Output the (x, y) coordinate of the center of the cell containing the given text.  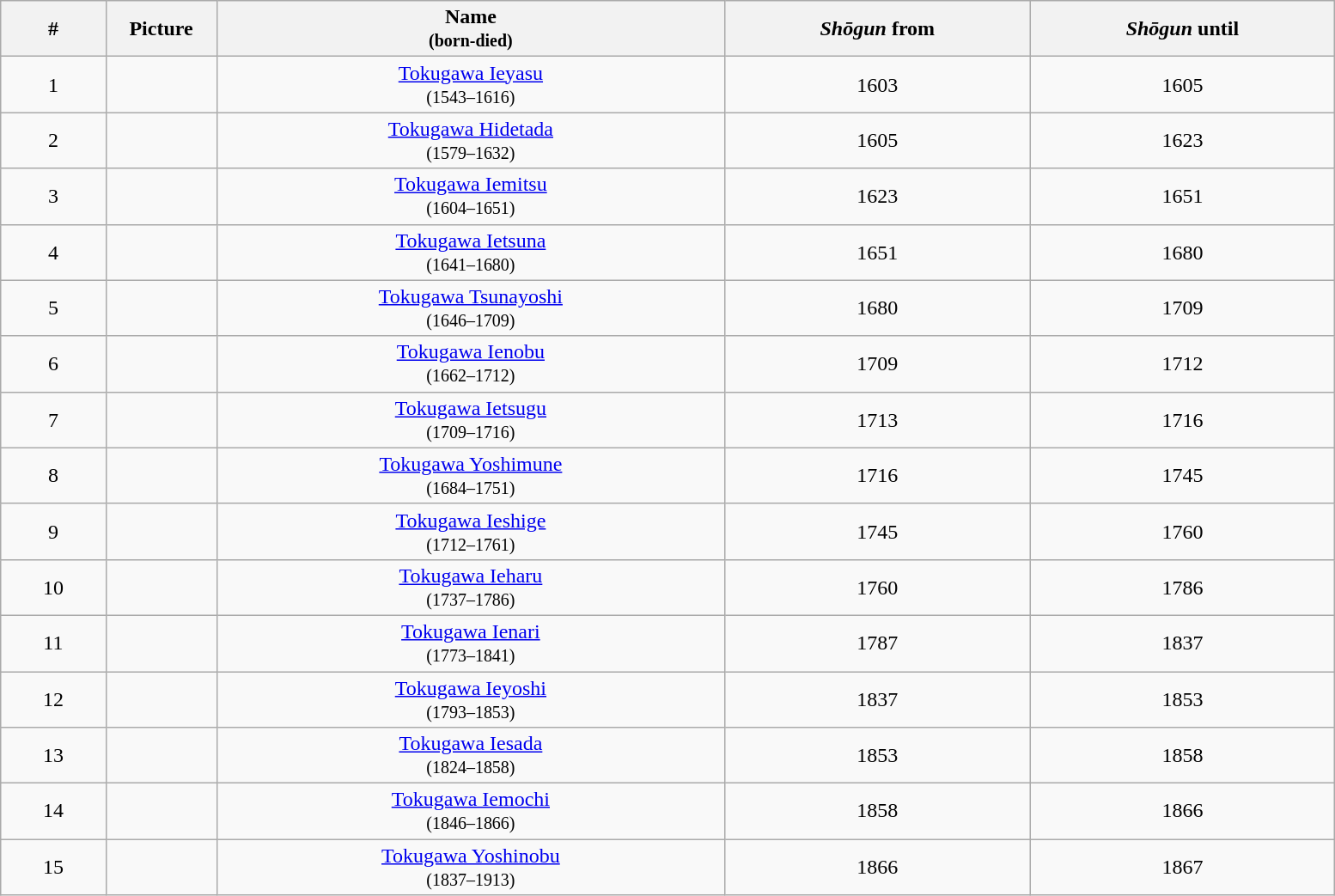
Tokugawa Ienobu(1662–1712) (471, 364)
1 (53, 84)
Tokugawa Ieyoshi(1793–1853) (471, 699)
13 (53, 756)
9 (53, 531)
1787 (878, 643)
5 (53, 308)
Name(born-died) (471, 29)
8 (53, 476)
Tokugawa Ienari(1773–1841) (471, 643)
15 (53, 868)
1713 (878, 419)
6 (53, 364)
Tokugawa Iemitsu(1604–1651) (471, 196)
Tokugawa Ieyasu(1543–1616) (471, 84)
Tokugawa Iemochi(1846–1866) (471, 811)
4 (53, 253)
3 (53, 196)
Tokugawa Iesada(1824–1858) (471, 756)
11 (53, 643)
2 (53, 141)
Tokugawa Yoshinobu(1837–1913) (471, 868)
Tokugawa Ieshige(1712–1761) (471, 531)
10 (53, 588)
Tokugawa Ietsugu(1709–1716) (471, 419)
Shōgun until (1182, 29)
Tokugawa Yoshimune(1684–1751) (471, 476)
7 (53, 419)
1786 (1182, 588)
1712 (1182, 364)
Tokugawa Ietsuna(1641–1680) (471, 253)
Tokugawa Tsunayoshi(1646–1709) (471, 308)
12 (53, 699)
Tokugawa Ieharu(1737–1786) (471, 588)
14 (53, 811)
1867 (1182, 868)
Picture (162, 29)
Tokugawa Hidetada(1579–1632) (471, 141)
# (53, 29)
Shōgun from (878, 29)
1603 (878, 84)
